Determine the [X, Y] coordinate at the center of the cell enclosing the given text.  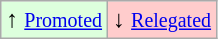
↓ Relegated [162, 20]
↑ Promoted [54, 20]
